For the text-containing cell, return its midpoint in [X, Y] coordinate format. 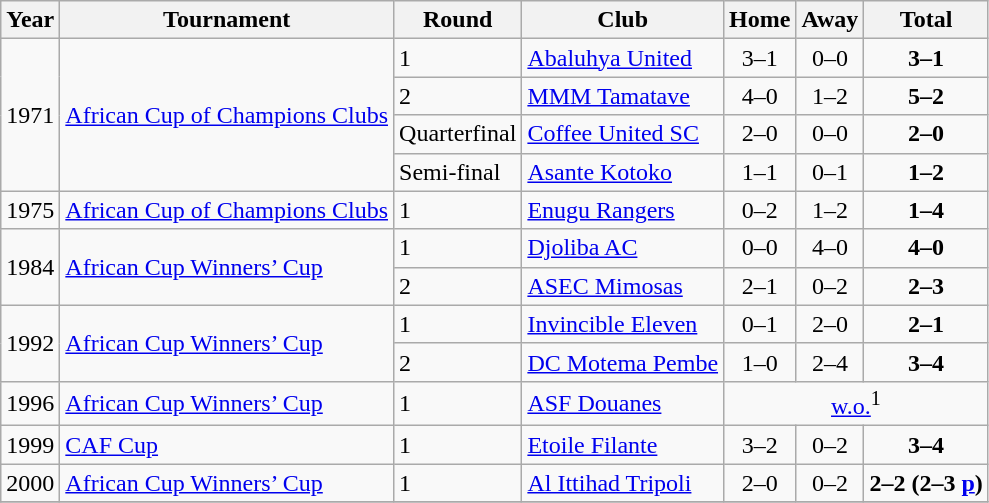
2–2 (2–3 p) [926, 483]
Quarterfinal [458, 134]
Club [623, 20]
1971 [30, 115]
5–2 [926, 96]
Total [926, 20]
CAF Cup [227, 445]
Coffee United SC [623, 134]
1–0 [760, 362]
ASF Douanes [623, 404]
MMM Tamatave [623, 96]
2–3 [926, 286]
Invincible Eleven [623, 324]
Round [458, 20]
1975 [30, 210]
ASEC Mimosas [623, 286]
Enugu Rangers [623, 210]
1999 [30, 445]
3–2 [760, 445]
Semi-final [458, 172]
2000 [30, 483]
Home [760, 20]
1–1 [760, 172]
Year [30, 20]
1996 [30, 404]
Abaluhya United [623, 58]
DC Motema Pembe [623, 362]
1992 [30, 343]
Etoile Filante [623, 445]
1–4 [926, 210]
Al Ittihad Tripoli [623, 483]
1984 [30, 267]
Asante Kotoko [623, 172]
Away [830, 20]
Djoliba AC [623, 248]
w.o.1 [856, 404]
2–4 [830, 362]
Tournament [227, 20]
